Pinpoint the cell where the given text exists, returning its [X, Y] midpoint coordinate. 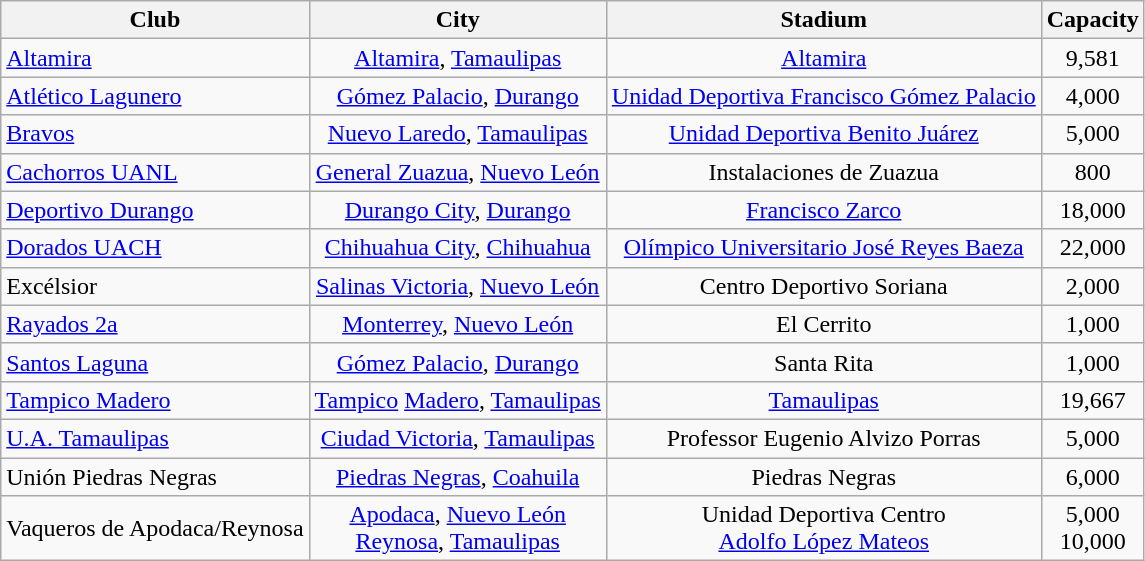
Tamaulipas [824, 400]
5,00010,000 [1092, 528]
Club [155, 20]
Durango City, Durango [458, 210]
Cachorros UANL [155, 172]
Bravos [155, 134]
Vaqueros de Apodaca/Reynosa [155, 528]
Altamira, Tamaulipas [458, 58]
Nuevo Laredo, Tamaulipas [458, 134]
Olímpico Universitario José Reyes Baeza [824, 248]
19,667 [1092, 400]
800 [1092, 172]
Apodaca, Nuevo LeónReynosa, Tamaulipas [458, 528]
Unidad Deportiva CentroAdolfo López Mateos [824, 528]
Excélsior [155, 286]
Dorados UACH [155, 248]
Ciudad Victoria, Tamaulipas [458, 438]
2,000 [1092, 286]
City [458, 20]
Atlético Lagunero [155, 96]
18,000 [1092, 210]
El Cerrito [824, 324]
Instalaciones de Zuazua [824, 172]
Francisco Zarco [824, 210]
Professor Eugenio Alvizo Porras [824, 438]
Santos Laguna [155, 362]
Unión Piedras Negras [155, 477]
Piedras Negras [824, 477]
General Zuazua, Nuevo León [458, 172]
Santa Rita [824, 362]
Centro Deportivo Soriana [824, 286]
Unidad Deportiva Francisco Gómez Palacio [824, 96]
4,000 [1092, 96]
U.A. Tamaulipas [155, 438]
Rayados 2a [155, 324]
Capacity [1092, 20]
6,000 [1092, 477]
Salinas Victoria, Nuevo León [458, 286]
Chihuahua City, Chihuahua [458, 248]
9,581 [1092, 58]
Stadium [824, 20]
Tampico Madero [155, 400]
Monterrey, Nuevo León [458, 324]
22,000 [1092, 248]
Unidad Deportiva Benito Juárez [824, 134]
Piedras Negras, Coahuila [458, 477]
Tampico Madero, Tamaulipas [458, 400]
Deportivo Durango [155, 210]
